From the cell containing the given text, extract its center point as [X, Y] coordinate. 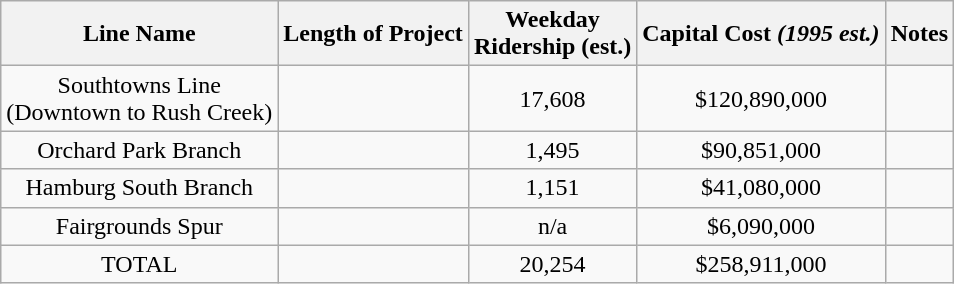
$41,080,000 [761, 188]
n/a [552, 226]
Hamburg South Branch [140, 188]
Notes [919, 34]
TOTAL [140, 264]
$6,090,000 [761, 226]
WeekdayRidership (est.) [552, 34]
$258,911,000 [761, 264]
1,495 [552, 150]
Southtowns Line (Downtown to Rush Creek) [140, 98]
Fairgrounds Spur [140, 226]
$120,890,000 [761, 98]
17,608 [552, 98]
20,254 [552, 264]
$90,851,000 [761, 150]
Capital Cost (1995 est.) [761, 34]
Length of Project [374, 34]
1,151 [552, 188]
Line Name [140, 34]
Orchard Park Branch [140, 150]
